Output the (x, y) coordinate of the center of the cell containing the given text.  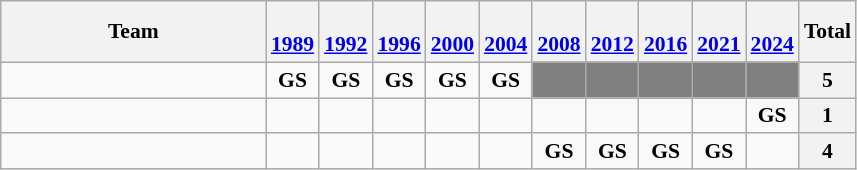
Total (828, 32)
2012 (612, 32)
1992 (346, 32)
2016 (666, 32)
5 (828, 80)
1996 (398, 32)
1989 (292, 32)
2000 (452, 32)
2024 (772, 32)
1 (828, 116)
4 (828, 152)
2021 (718, 32)
2004 (506, 32)
2008 (558, 32)
Team (134, 32)
